Scan for the cell matching the given text and deliver its [X, Y] coordinate at center. 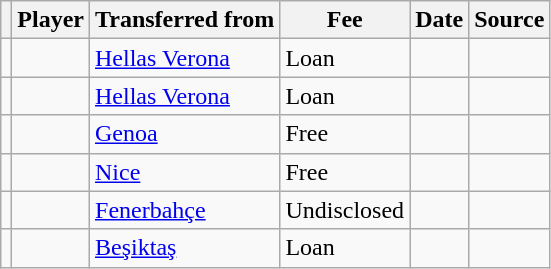
Genoa [185, 134]
Undisclosed [345, 210]
Beşiktaş [185, 248]
Nice [185, 172]
Source [510, 20]
Date [440, 20]
Transferred from [185, 20]
Fee [345, 20]
Player [51, 20]
Fenerbahçe [185, 210]
